Capture the cell that displays the provided text and extract its (x, y) central coordinate. 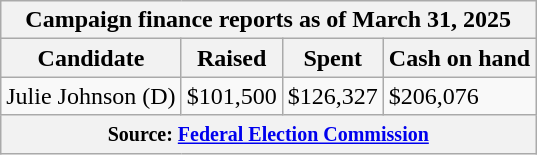
Spent (332, 58)
$101,500 (232, 96)
Raised (232, 58)
$126,327 (332, 96)
Candidate (91, 58)
Campaign finance reports as of March 31, 2025 (268, 20)
Julie Johnson (D) (91, 96)
Cash on hand (459, 58)
Source: Federal Election Commission (268, 134)
$206,076 (459, 96)
